Output the [x, y] coordinate of the center of the cell containing the given text.  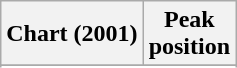
Chart (2001) [72, 34]
Peak position [189, 34]
